For the text-containing cell, return its midpoint in [x, y] coordinate format. 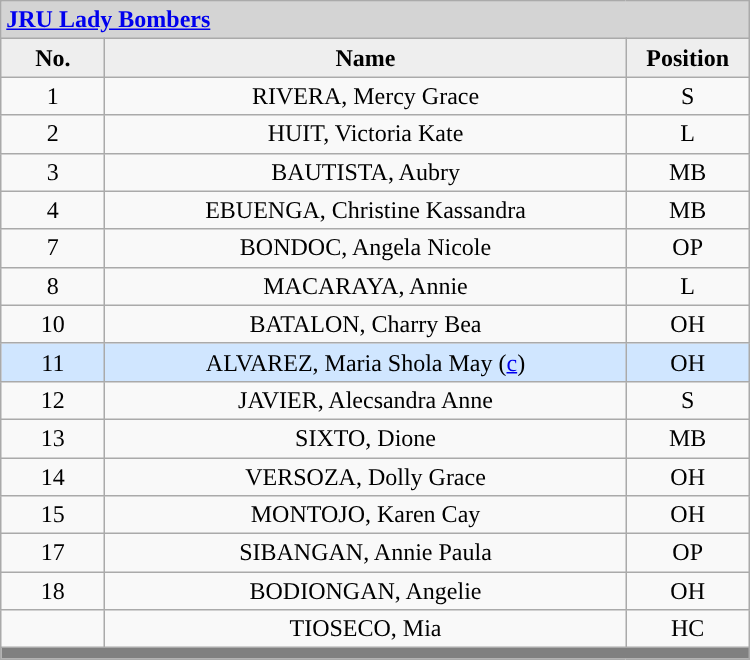
1 [53, 96]
EBUENGA, Christine Kassandra [366, 210]
11 [53, 362]
Name [366, 58]
12 [53, 400]
17 [53, 553]
SIXTO, Dione [366, 438]
JRU Lady Bombers [375, 20]
HUIT, Victoria Kate [366, 134]
15 [53, 515]
RIVERA, Mercy Grace [366, 96]
HC [688, 629]
4 [53, 210]
18 [53, 591]
SIBANGAN, Annie Paula [366, 553]
VERSOZA, Dolly Grace [366, 477]
BONDOC, Angela Nicole [366, 248]
BODIONGAN, Angelie [366, 591]
MONTOJO, Karen Cay [366, 515]
No. [53, 58]
MACARAYA, Annie [366, 286]
BAUTISTA, Aubry [366, 172]
ALVAREZ, Maria Shola May (c) [366, 362]
7 [53, 248]
Position [688, 58]
10 [53, 324]
BATALON, Charry Bea [366, 324]
2 [53, 134]
13 [53, 438]
3 [53, 172]
14 [53, 477]
8 [53, 286]
TIOSECO, Mia [366, 629]
JAVIER, Alecsandra Anne [366, 400]
